Output the (X, Y) coordinate of the center of the cell containing the given text.  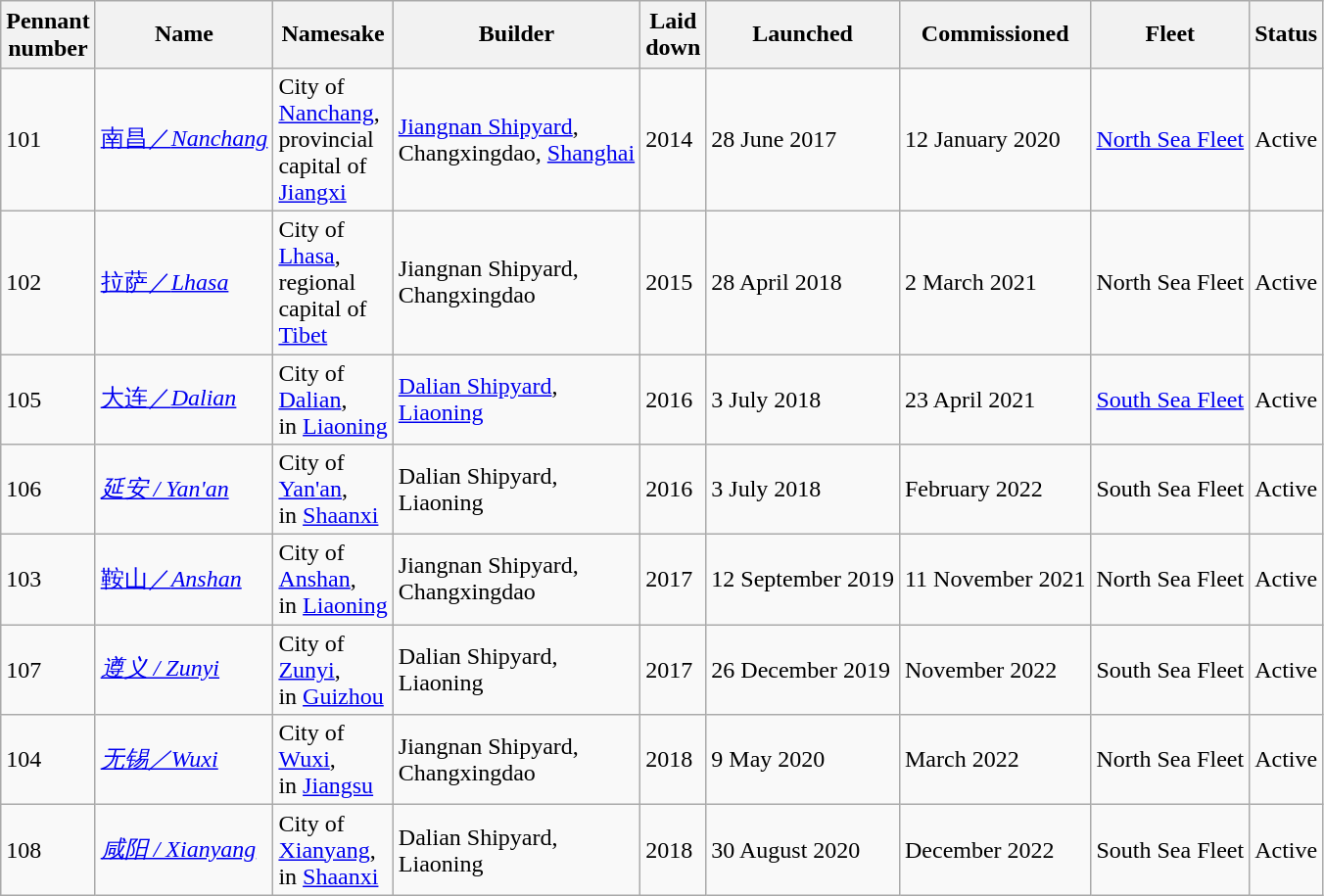
105 (48, 400)
City ofXianyang, in Shaanxi (333, 850)
March 2022 (995, 760)
遵义 / Zunyi (184, 670)
Pennant number (48, 35)
9 May 2020 (803, 760)
11 November 2021 (995, 580)
103 (48, 580)
拉萨／Lhasa (184, 282)
咸阳 / Xianyang (184, 850)
12 January 2020 (995, 139)
南昌／Nanchang (184, 139)
101 (48, 139)
Launched (803, 35)
Builder (516, 35)
102 (48, 282)
December 2022 (995, 850)
City ofNanchang, provincial capital of Jiangxi (333, 139)
Jiangnan Shipyard, Changxingdao, Shanghai (516, 139)
City ofDalian, in Liaoning (333, 400)
November 2022 (995, 670)
鞍山／Anshan (184, 580)
Laid down (674, 35)
2015 (674, 282)
104 (48, 760)
28 June 2017 (803, 139)
无锡／Wuxi (184, 760)
February 2022 (995, 490)
2 March 2021 (995, 282)
大连／Dalian (184, 400)
108 (48, 850)
City ofYan'an, in Shaanxi (333, 490)
30 August 2020 (803, 850)
107 (48, 670)
28 April 2018 (803, 282)
City ofWuxi, in Jiangsu (333, 760)
26 December 2019 (803, 670)
Status (1287, 35)
Fleet (1170, 35)
Namesake (333, 35)
2014 (674, 139)
City ofLhasa, regional capital of Tibet (333, 282)
12 September 2019 (803, 580)
City ofZunyi, in Guizhou (333, 670)
106 (48, 490)
延安 / Yan'an (184, 490)
23 April 2021 (995, 400)
City ofAnshan, in Liaoning (333, 580)
Commissioned (995, 35)
Name (184, 35)
